Detect which cell encompasses the target text, then output its [X, Y] center coordinate. 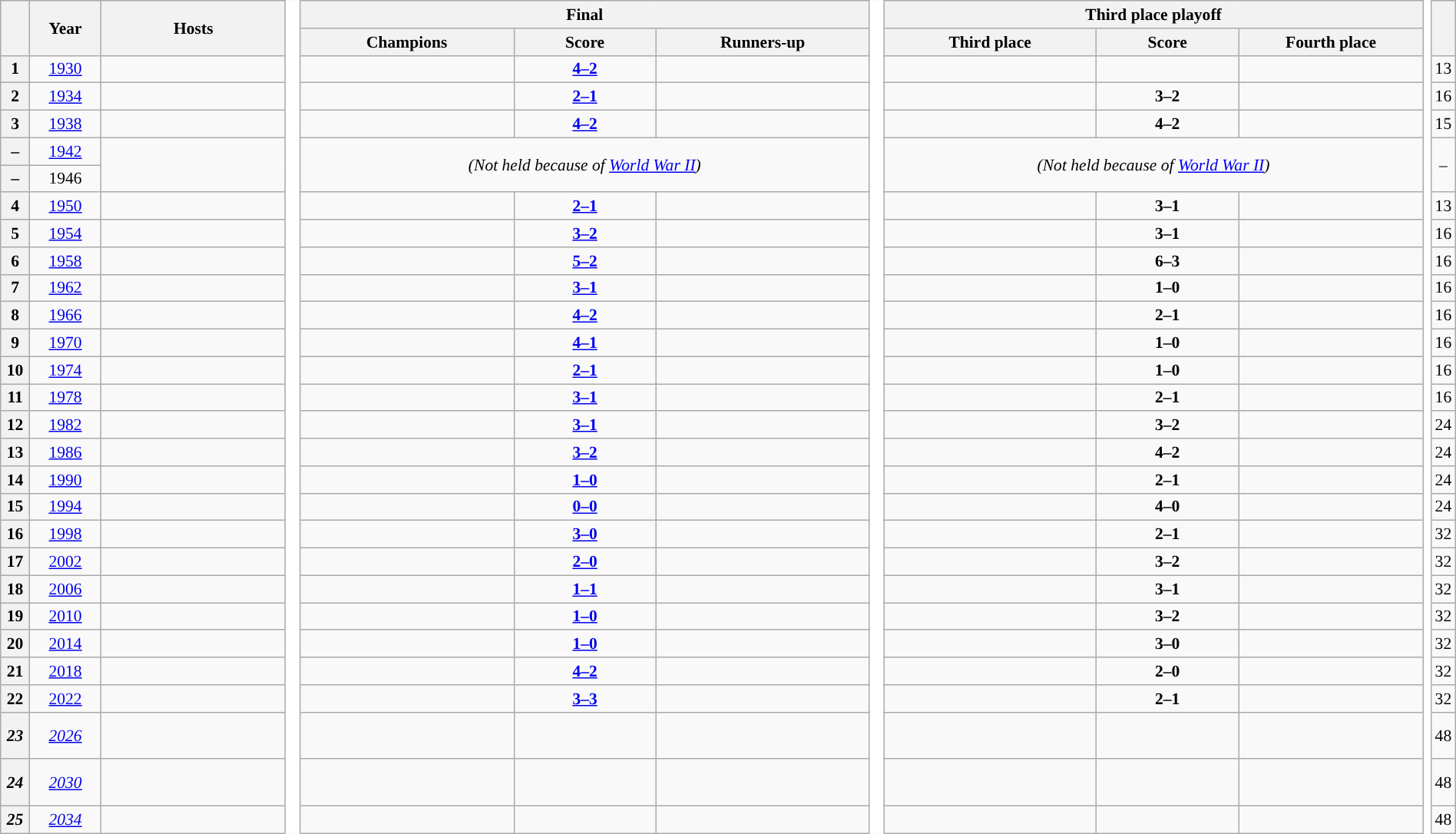
10 [15, 370]
3–3 [585, 699]
19 [15, 617]
21 [15, 671]
2026 [65, 736]
5 [15, 233]
18 [15, 589]
1942 [65, 151]
2006 [65, 589]
1994 [65, 507]
1938 [65, 124]
25 [15, 820]
1950 [65, 207]
22 [15, 699]
1962 [65, 288]
1970 [65, 343]
23 [15, 736]
1978 [65, 398]
2018 [65, 671]
1958 [65, 261]
2034 [65, 820]
Fourth place [1332, 42]
1954 [65, 233]
8 [15, 316]
Champions [407, 42]
2030 [65, 783]
20 [15, 644]
2 [15, 97]
1986 [65, 452]
1966 [65, 316]
14 [15, 480]
0–0 [585, 507]
Hosts [194, 28]
1998 [65, 534]
4 [15, 207]
4–1 [585, 343]
1–1 [585, 589]
5–2 [585, 261]
9 [15, 343]
1974 [65, 370]
1990 [65, 480]
Third place [991, 42]
Runners-up [763, 42]
Third place playoff [1153, 15]
6–3 [1167, 261]
2010 [65, 617]
2014 [65, 644]
2022 [65, 699]
7 [15, 288]
2002 [65, 562]
1 [15, 69]
11 [15, 398]
Final [584, 15]
6 [15, 261]
1934 [65, 97]
1946 [65, 179]
1982 [65, 425]
4–0 [1167, 507]
17 [15, 562]
1930 [65, 69]
12 [15, 425]
Year [65, 28]
3 [15, 124]
